Return the [X, Y] coordinate for the center point of the cell that contains the specified text.  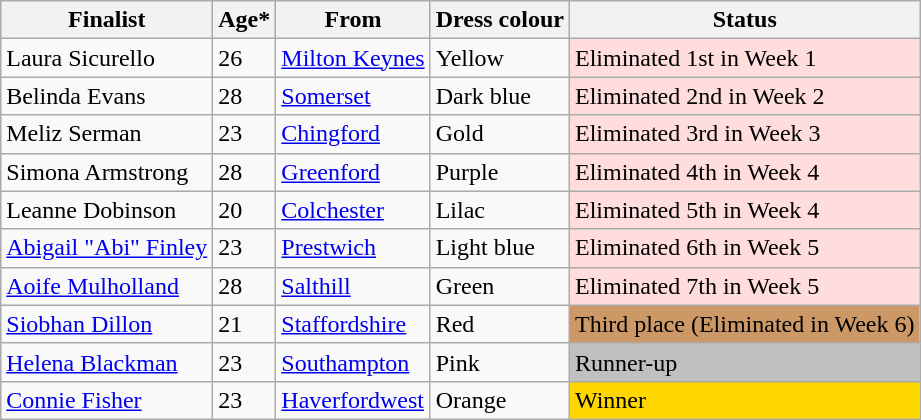
Chingford [353, 134]
26 [244, 58]
Purple [500, 172]
Runner-up [744, 362]
Aoife Mulholland [107, 286]
Belinda Evans [107, 96]
Finalist [107, 20]
Staffordshire [353, 324]
From [353, 20]
Gold [500, 134]
Eliminated 3rd in Week 3 [744, 134]
Eliminated 5th in Week 4 [744, 210]
Southampton [353, 362]
Meliz Serman [107, 134]
21 [244, 324]
Leanne Dobinson [107, 210]
Salthill [353, 286]
Status [744, 20]
Connie Fisher [107, 400]
Abigail "Abi" Finley [107, 248]
Eliminated 2nd in Week 2 [744, 96]
Greenford [353, 172]
Third place (Eliminated in Week 6) [744, 324]
Helena Blackman [107, 362]
Somerset [353, 96]
Yellow [500, 58]
Red [500, 324]
Dress colour [500, 20]
Pink [500, 362]
20 [244, 210]
Eliminated 1st in Week 1 [744, 58]
Light blue [500, 248]
Colchester [353, 210]
Simona Armstrong [107, 172]
Lilac [500, 210]
Eliminated 6th in Week 5 [744, 248]
Eliminated 4th in Week 4 [744, 172]
Haverfordwest [353, 400]
Dark blue [500, 96]
Milton Keynes [353, 58]
Age* [244, 20]
Eliminated 7th in Week 5 [744, 286]
Prestwich [353, 248]
Winner [744, 400]
Laura Sicurello [107, 58]
Green [500, 286]
Siobhan Dillon [107, 324]
Orange [500, 400]
